For the text-containing cell, return its midpoint in [X, Y] coordinate format. 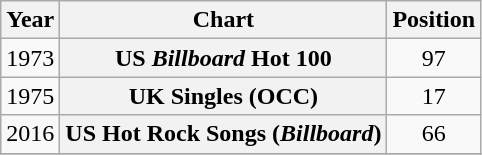
97 [434, 58]
UK Singles (OCC) [224, 96]
1973 [30, 58]
17 [434, 96]
2016 [30, 134]
Year [30, 20]
1975 [30, 96]
Position [434, 20]
Chart [224, 20]
US Hot Rock Songs (Billboard) [224, 134]
66 [434, 134]
US Billboard Hot 100 [224, 58]
